Find where the given text appears and provide that cell's center as [X, Y] coordinate. 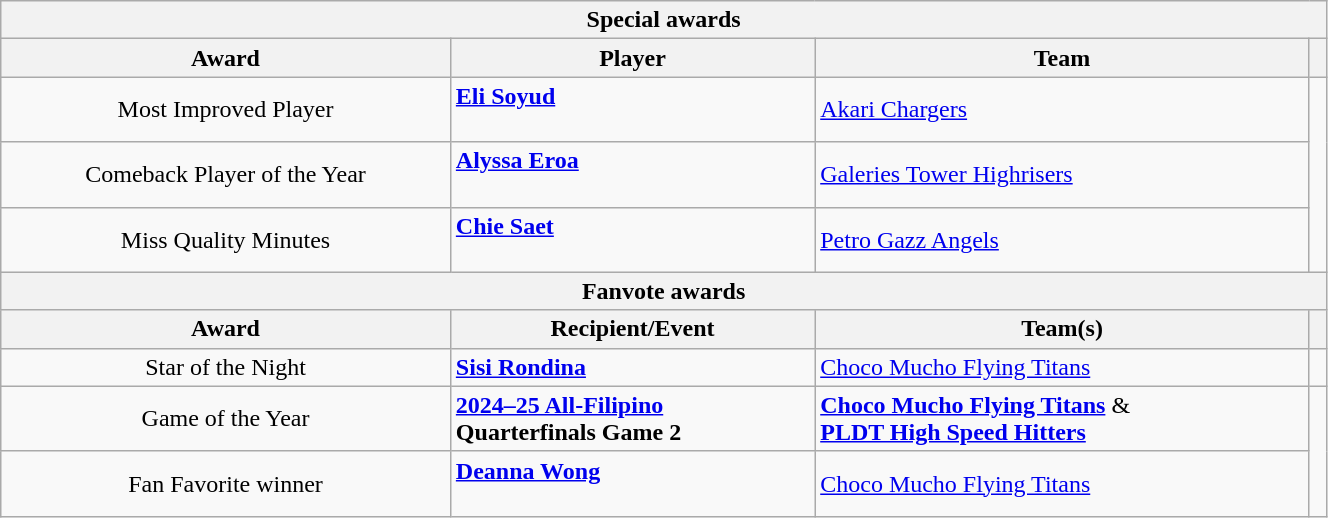
Recipient/Event [632, 329]
Fanvote awards [664, 291]
Fan Favorite winner [226, 484]
Choco Mucho Flying Titans &PLDT High Speed Hitters [1062, 418]
Deanna Wong [632, 484]
Most Improved Player [226, 110]
Galeries Tower Highrisers [1062, 174]
Chie Saet [632, 240]
Eli Soyud [632, 110]
Akari Chargers [1062, 110]
Team(s) [1062, 329]
Game of the Year [226, 418]
Comeback Player of the Year [226, 174]
2024–25 All-FilipinoQuarterfinals Game 2 [632, 418]
Petro Gazz Angels [1062, 240]
Star of the Night [226, 367]
Alyssa Eroa [632, 174]
Special awards [664, 20]
Sisi Rondina [632, 367]
Miss Quality Minutes [226, 240]
Player [632, 58]
Team [1062, 58]
